Pinpoint the cell where the given text exists, returning its [x, y] midpoint coordinate. 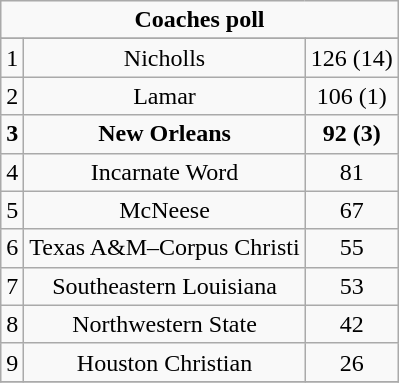
9 [12, 362]
New Orleans [164, 134]
7 [12, 286]
81 [352, 172]
26 [352, 362]
2 [12, 96]
53 [352, 286]
Coaches poll [200, 20]
Texas A&M–Corpus Christi [164, 248]
6 [12, 248]
Southeastern Louisiana [164, 286]
42 [352, 324]
Lamar [164, 96]
Nicholls [164, 58]
126 (14) [352, 58]
Northwestern State [164, 324]
5 [12, 210]
Incarnate Word [164, 172]
McNeese [164, 210]
3 [12, 134]
92 (3) [352, 134]
Houston Christian [164, 362]
106 (1) [352, 96]
8 [12, 324]
55 [352, 248]
67 [352, 210]
1 [12, 58]
4 [12, 172]
